Return [x, y] of the center of cell containing provided text 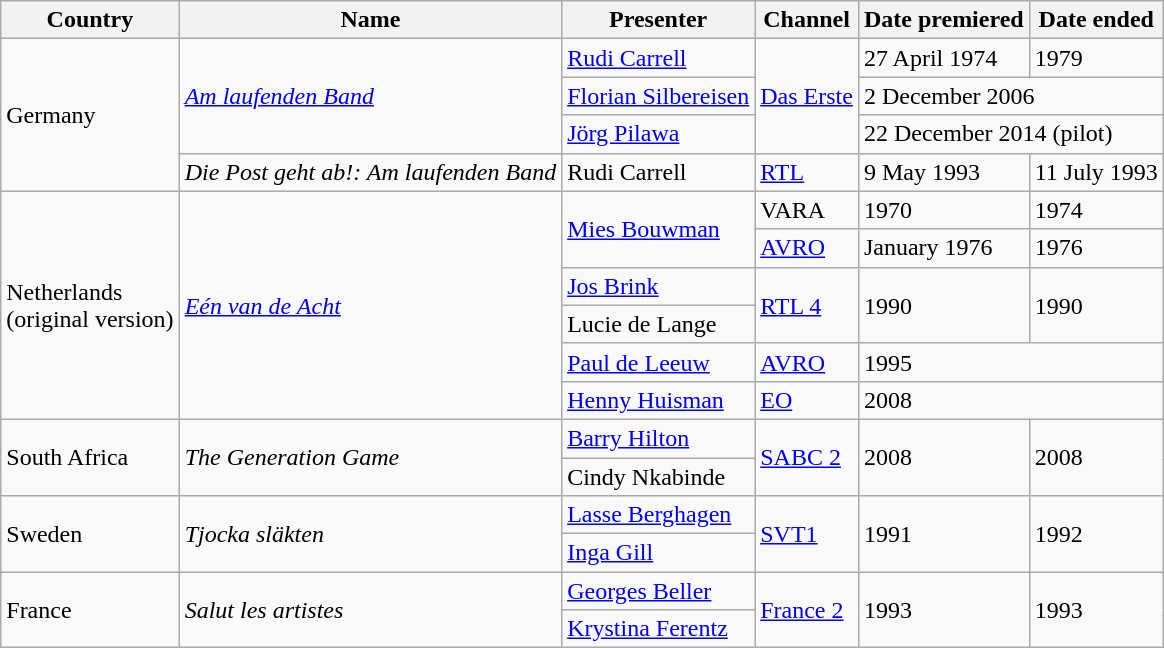
Lucie de Lange [658, 324]
Die Post geht ab!: Am laufenden Band [370, 172]
SABC 2 [807, 457]
SVT1 [807, 534]
27 April 1974 [944, 58]
Presenter [658, 20]
1995 [1010, 362]
Das Erste [807, 96]
The Generation Game [370, 457]
1992 [1096, 534]
Jos Brink [658, 286]
Krystina Ferentz [658, 629]
VARA [807, 210]
Henny Huisman [658, 400]
RTL 4 [807, 305]
Netherlands(original version) [90, 305]
1970 [944, 210]
Florian Silbereisen [658, 96]
Paul de Leeuw [658, 362]
South Africa [90, 457]
Jörg Pilawa [658, 134]
Eén van de Acht [370, 305]
Germany [90, 115]
Lasse Berghagen [658, 515]
1976 [1096, 248]
EO [807, 400]
1991 [944, 534]
France [90, 610]
France 2 [807, 610]
11 July 1993 [1096, 172]
Country [90, 20]
Georges Beller [658, 591]
22 December 2014 (pilot) [1010, 134]
Mies Bouwman [658, 229]
9 May 1993 [944, 172]
January 1976 [944, 248]
1979 [1096, 58]
Date premiered [944, 20]
Name [370, 20]
Am laufenden Band [370, 96]
2 December 2006 [1010, 96]
Cindy Nkabinde [658, 477]
Date ended [1096, 20]
Tjocka släkten [370, 534]
Salut les artistes [370, 610]
Barry Hilton [658, 438]
RTL [807, 172]
Sweden [90, 534]
1974 [1096, 210]
Inga Gill [658, 553]
Channel [807, 20]
